Search for the cell housing the specified text and yield its (x, y) center coordinate. 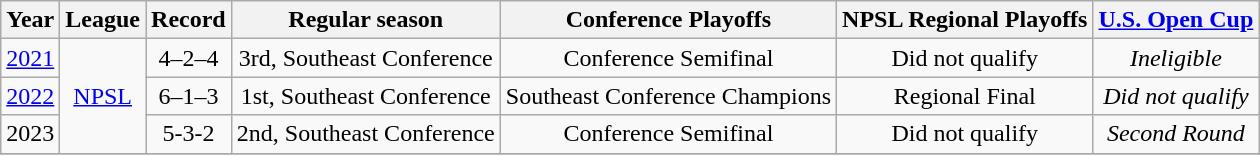
2023 (30, 134)
1st, Southeast Conference (366, 96)
4–2–4 (189, 58)
Record (189, 20)
Year (30, 20)
6–1–3 (189, 96)
Ineligible (1176, 58)
Regional Final (965, 96)
Second Round (1176, 134)
5-3-2 (189, 134)
2022 (30, 96)
Southeast Conference Champions (668, 96)
3rd, Southeast Conference (366, 58)
Regular season (366, 20)
League (103, 20)
NPSL Regional Playoffs (965, 20)
Conference Playoffs (668, 20)
2nd, Southeast Conference (366, 134)
U.S. Open Cup (1176, 20)
NPSL (103, 96)
2021 (30, 58)
